Return the (X, Y) coordinate for the center point of the cell that contains the specified text.  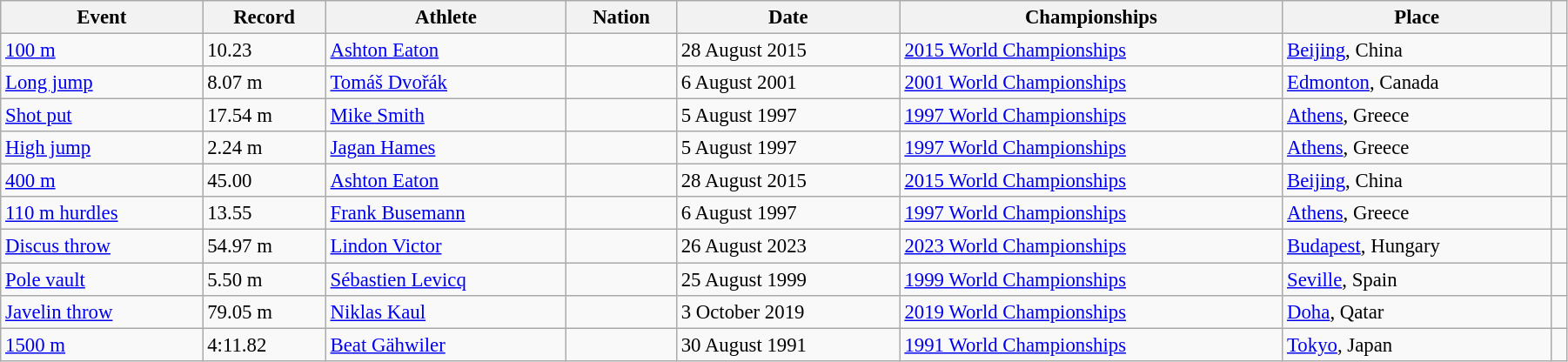
Tomáš Dvořák (446, 83)
Lindon Victor (446, 246)
Budapest, Hungary (1417, 246)
2023 World Championships (1091, 246)
Shot put (102, 116)
26 August 2023 (788, 246)
Sébastien Levicq (446, 279)
10.23 (265, 50)
Championships (1091, 17)
8.07 m (265, 83)
Tokyo, Japan (1417, 345)
Seville, Spain (1417, 279)
110 m hurdles (102, 213)
1991 World Championships (1091, 345)
Event (102, 17)
2.24 m (265, 148)
5.50 m (265, 279)
13.55 (265, 213)
4:11.82 (265, 345)
6 August 2001 (788, 83)
Discus throw (102, 246)
1500 m (102, 345)
Place (1417, 17)
Beat Gähwiler (446, 345)
2001 World Championships (1091, 83)
17.54 m (265, 116)
Pole vault (102, 279)
25 August 1999 (788, 279)
45.00 (265, 181)
High jump (102, 148)
400 m (102, 181)
Niklas Kaul (446, 312)
Jagan Hames (446, 148)
54.97 m (265, 246)
Doha, Qatar (1417, 312)
Long jump (102, 83)
79.05 m (265, 312)
2019 World Championships (1091, 312)
30 August 1991 (788, 345)
Mike Smith (446, 116)
100 m (102, 50)
Frank Busemann (446, 213)
6 August 1997 (788, 213)
3 October 2019 (788, 312)
Record (265, 17)
Nation (621, 17)
Javelin throw (102, 312)
Athlete (446, 17)
Edmonton, Canada (1417, 83)
1999 World Championships (1091, 279)
Date (788, 17)
